Scan for the cell matching the given text and deliver its [X, Y] coordinate at center. 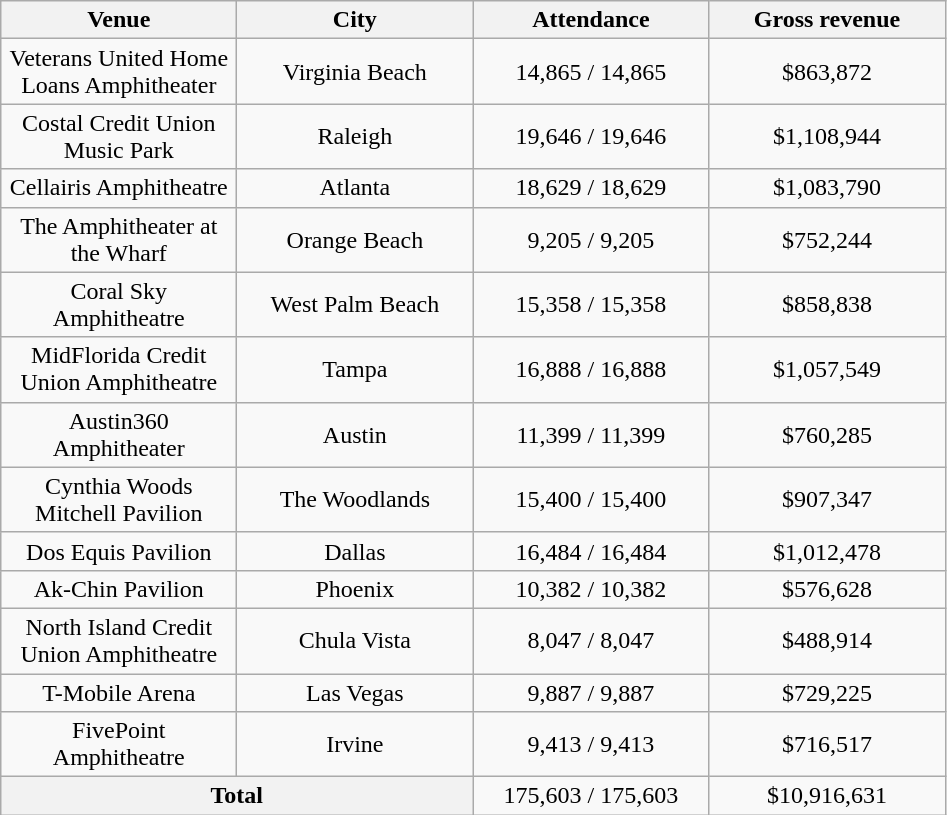
11,399 / 11,399 [591, 434]
$10,916,631 [827, 796]
Virginia Beach [355, 72]
18,629 / 18,629 [591, 188]
$760,285 [827, 434]
Phoenix [355, 589]
14,865 / 14,865 [591, 72]
MidFlorida Credit Union Amphitheatre [119, 370]
$1,012,478 [827, 551]
Raleigh [355, 136]
Attendance [591, 20]
Cynthia Woods Mitchell Pavilion [119, 500]
$907,347 [827, 500]
Orange Beach [355, 240]
Costal Credit Union Music Park [119, 136]
Dos Equis Pavilion [119, 551]
The Woodlands [355, 500]
Cellairis Amphitheatre [119, 188]
Austin360 Amphitheater [119, 434]
Gross revenue [827, 20]
The Amphitheater at the Wharf [119, 240]
Total [237, 796]
Coral Sky Amphitheatre [119, 304]
$576,628 [827, 589]
8,047 / 8,047 [591, 640]
Irvine [355, 744]
$752,244 [827, 240]
19,646 / 19,646 [591, 136]
$1,108,944 [827, 136]
$488,914 [827, 640]
15,400 / 15,400 [591, 500]
16,888 / 16,888 [591, 370]
15,358 / 15,358 [591, 304]
City [355, 20]
West Palm Beach [355, 304]
$858,838 [827, 304]
$716,517 [827, 744]
Tampa [355, 370]
9,413 / 9,413 [591, 744]
$1,083,790 [827, 188]
175,603 / 175,603 [591, 796]
Las Vegas [355, 693]
Ak-Chin Pavilion [119, 589]
$1,057,549 [827, 370]
Austin [355, 434]
9,205 / 9,205 [591, 240]
Venue [119, 20]
$729,225 [827, 693]
North Island Credit Union Amphitheatre [119, 640]
$863,872 [827, 72]
T-Mobile Arena [119, 693]
Dallas [355, 551]
Veterans United Home Loans Amphitheater [119, 72]
FivePoint Amphitheatre [119, 744]
Chula Vista [355, 640]
Atlanta [355, 188]
10,382 / 10,382 [591, 589]
9,887 / 9,887 [591, 693]
16,484 / 16,484 [591, 551]
